Find where the given text appears and provide that cell's center as (x, y) coordinate. 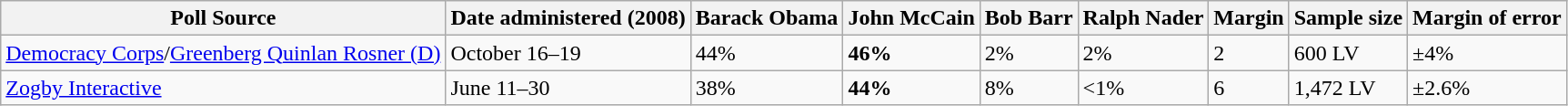
±2.6% (1488, 88)
2 (1249, 53)
Poll Source (224, 18)
Ralph Nader (1143, 18)
Bob Barr (1029, 18)
6 (1249, 88)
46% (911, 53)
Zogby Interactive (224, 88)
Barack Obama (767, 18)
8% (1029, 88)
Margin of error (1488, 18)
<1% (1143, 88)
June 11–30 (568, 88)
600 LV (1348, 53)
38% (767, 88)
Democracy Corps/Greenberg Quinlan Rosner (D) (224, 53)
1,472 LV (1348, 88)
October 16–19 (568, 53)
±4% (1488, 53)
John McCain (911, 18)
Margin (1249, 18)
Date administered (2008) (568, 18)
Sample size (1348, 18)
